Identify which cell holds the provided text, then report its (x, y) central coordinate. 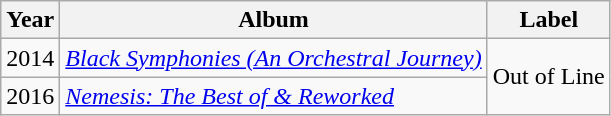
Album (274, 20)
2016 (30, 96)
Nemesis: The Best of & Reworked (274, 96)
Out of Line (548, 77)
Label (548, 20)
Black Symphonies (An Orchestral Journey) (274, 58)
Year (30, 20)
2014 (30, 58)
